Find where the given text appears and provide that cell's center as [x, y] coordinate. 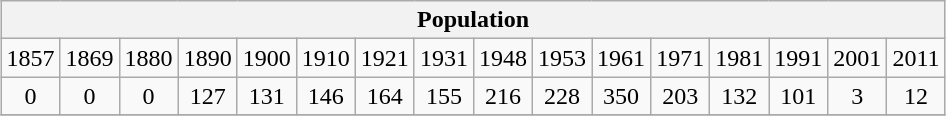
12 [916, 96]
127 [208, 96]
1900 [266, 58]
164 [384, 96]
1890 [208, 58]
1880 [148, 58]
146 [326, 96]
1910 [326, 58]
132 [740, 96]
Population [473, 20]
3 [858, 96]
155 [444, 96]
2001 [858, 58]
101 [798, 96]
1921 [384, 58]
203 [680, 96]
1961 [622, 58]
1931 [444, 58]
228 [562, 96]
131 [266, 96]
1971 [680, 58]
1869 [90, 58]
216 [502, 96]
350 [622, 96]
1948 [502, 58]
2011 [916, 58]
1953 [562, 58]
1981 [740, 58]
1857 [30, 58]
1991 [798, 58]
